Return the (x, y) coordinate for the center point of the cell that contains the specified text.  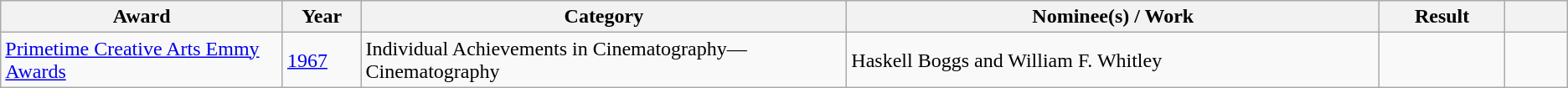
1967 (322, 60)
Award (142, 17)
Result (1442, 17)
Individual Achievements in Cinematography—Cinematography (604, 60)
Haskell Boggs and William F. Whitley (1113, 60)
Category (604, 17)
Primetime Creative Arts Emmy Awards (142, 60)
Year (322, 17)
Nominee(s) / Work (1113, 17)
